Return the [x, y] coordinate for the center point of the cell that contains the specified text.  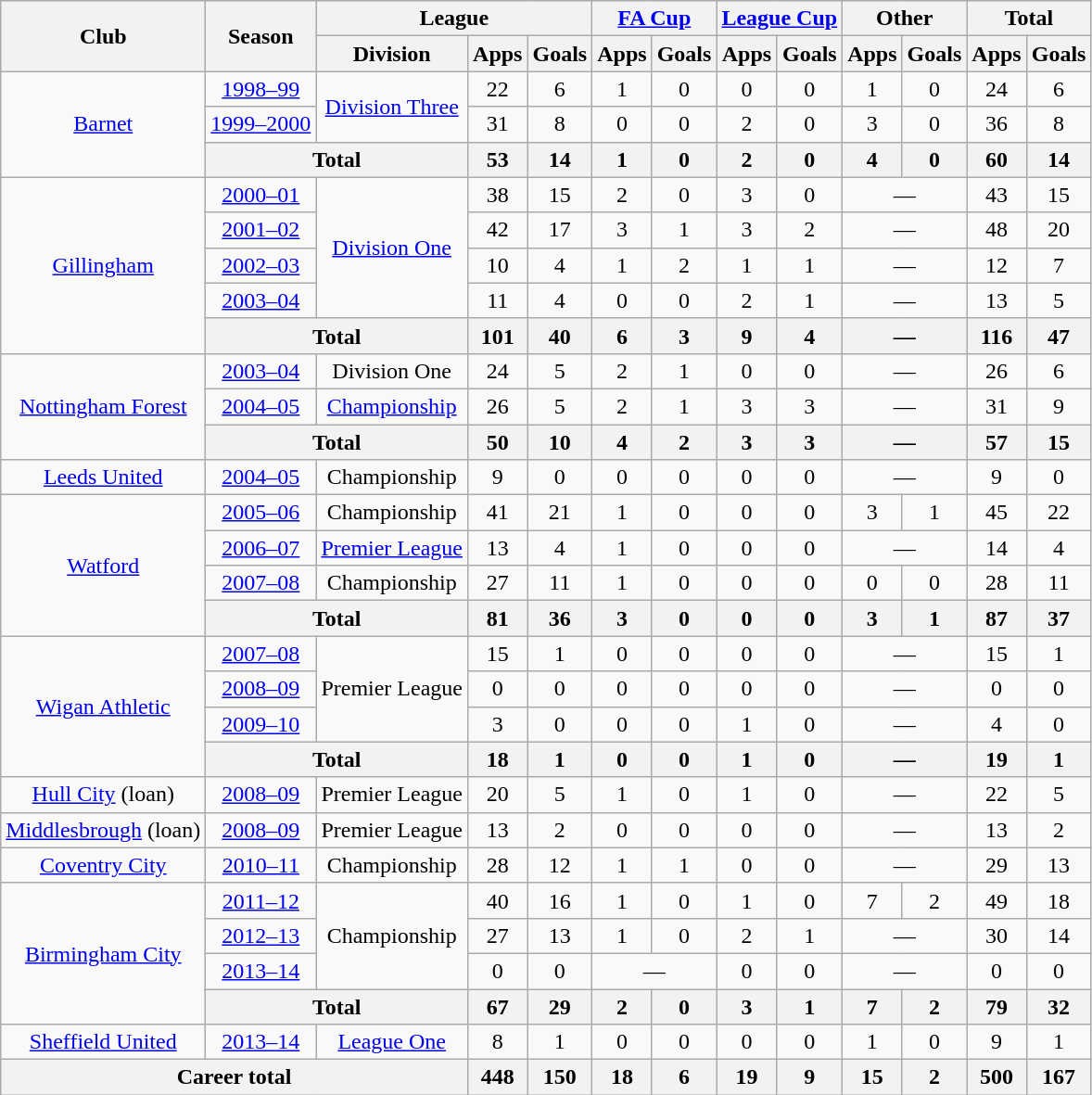
53 [498, 159]
Birmingham City [104, 953]
2001–02 [261, 230]
Division Three [392, 107]
41 [498, 513]
Gillingham [104, 265]
League Cup [780, 19]
League [454, 19]
67 [498, 1006]
47 [1059, 336]
81 [498, 618]
Season [261, 36]
87 [997, 618]
49 [997, 900]
2005–06 [261, 513]
150 [560, 1077]
2006–07 [261, 548]
2011–12 [261, 900]
42 [498, 230]
Other [905, 19]
48 [997, 230]
Leeds United [104, 477]
League One [392, 1042]
2009–10 [261, 724]
38 [498, 195]
2012–13 [261, 936]
101 [498, 336]
16 [560, 900]
1998–99 [261, 89]
37 [1059, 618]
Barnet [104, 124]
60 [997, 159]
1999–2000 [261, 124]
Wigan Athletic [104, 707]
448 [498, 1077]
Nottingham Forest [104, 406]
30 [997, 936]
FA Cup [654, 19]
32 [1059, 1006]
2002–03 [261, 265]
2000–01 [261, 195]
Sheffield United [104, 1042]
Coventry City [104, 865]
57 [997, 442]
17 [560, 230]
45 [997, 513]
Watford [104, 566]
2010–11 [261, 865]
Middlesbrough (loan) [104, 830]
50 [498, 442]
167 [1059, 1077]
500 [997, 1077]
Hull City (loan) [104, 795]
21 [560, 513]
Career total [235, 1077]
Division [392, 54]
43 [997, 195]
Club [104, 36]
116 [997, 336]
79 [997, 1006]
